Search for the cell housing the specified text and yield its [x, y] center coordinate. 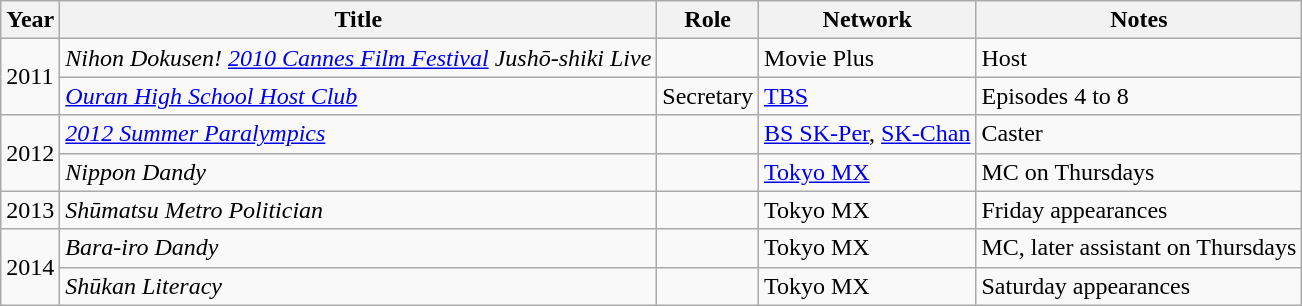
Nihon Dokusen! 2010 Cannes Film Festival Jushō-shiki Live [358, 58]
2012 [30, 153]
MC, later assistant on Thursdays [1139, 248]
Network [866, 20]
BS SK-Per, SK-Chan [866, 134]
Nippon Dandy [358, 172]
Caster [1139, 134]
Notes [1139, 20]
2014 [30, 267]
Role [708, 20]
Friday appearances [1139, 210]
Year [30, 20]
Shūmatsu Metro Politician [358, 210]
Shūkan Literacy [358, 286]
TBS [866, 96]
Episodes 4 to 8 [1139, 96]
Movie Plus [866, 58]
Host [1139, 58]
Saturday appearances [1139, 286]
Ouran High School Host Club [358, 96]
2012 Summer Paralympics [358, 134]
Secretary [708, 96]
Bara-iro Dandy [358, 248]
2011 [30, 77]
2013 [30, 210]
MC on Thursdays [1139, 172]
Title [358, 20]
